Locate the cell with the specified text and output its (X, Y) center coordinate. 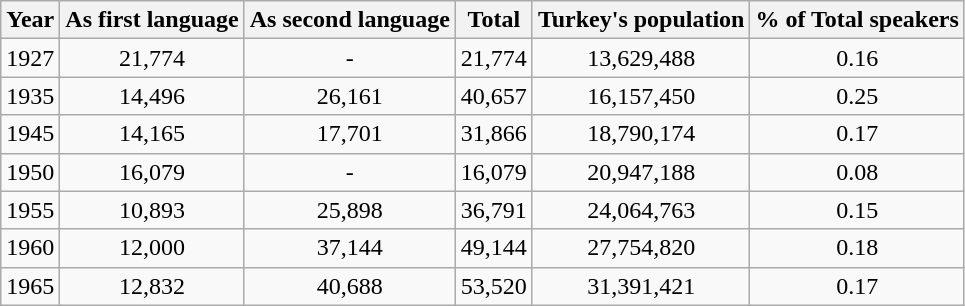
0.16 (857, 58)
40,657 (494, 96)
16,157,450 (641, 96)
53,520 (494, 286)
14,165 (152, 134)
26,161 (350, 96)
36,791 (494, 210)
18,790,174 (641, 134)
14,496 (152, 96)
24,064,763 (641, 210)
31,391,421 (641, 286)
Turkey's population (641, 20)
40,688 (350, 286)
1945 (30, 134)
As second language (350, 20)
0.08 (857, 172)
25,898 (350, 210)
1955 (30, 210)
1950 (30, 172)
0.18 (857, 248)
12,832 (152, 286)
1927 (30, 58)
31,866 (494, 134)
0.15 (857, 210)
13,629,488 (641, 58)
37,144 (350, 248)
0.25 (857, 96)
49,144 (494, 248)
1965 (30, 286)
10,893 (152, 210)
12,000 (152, 248)
As first language (152, 20)
Total (494, 20)
1960 (30, 248)
20,947,188 (641, 172)
17,701 (350, 134)
% of Total speakers (857, 20)
Year (30, 20)
1935 (30, 96)
27,754,820 (641, 248)
